Locate the cell with the specified text and output its [X, Y] center coordinate. 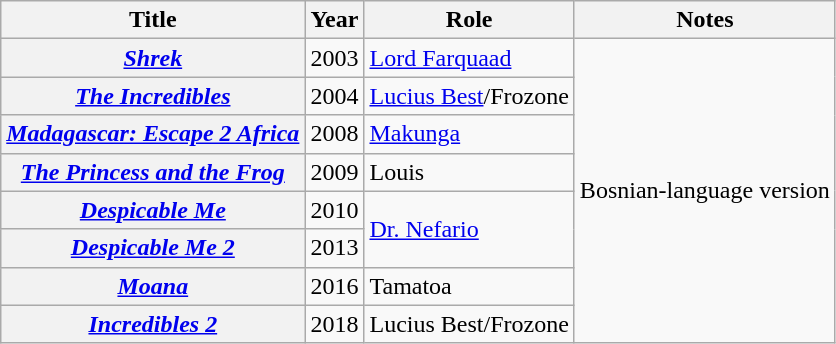
Year [334, 20]
Moana [153, 286]
Title [153, 20]
Lord Farquaad [469, 58]
Despicable Me 2 [153, 248]
2003 [334, 58]
The Princess and the Frog [153, 172]
The Incredibles [153, 96]
2009 [334, 172]
Shrek [153, 58]
Madagascar: Escape 2 Africa [153, 134]
2004 [334, 96]
Notes [704, 20]
Tamatoa [469, 286]
2013 [334, 248]
Despicable Me [153, 210]
Dr. Nefario [469, 229]
Makunga [469, 134]
Bosnian-language version [704, 191]
Louis [469, 172]
Role [469, 20]
2010 [334, 210]
2016 [334, 286]
2018 [334, 324]
Incredibles 2 [153, 324]
2008 [334, 134]
